Search for the cell housing the specified text and yield its [X, Y] center coordinate. 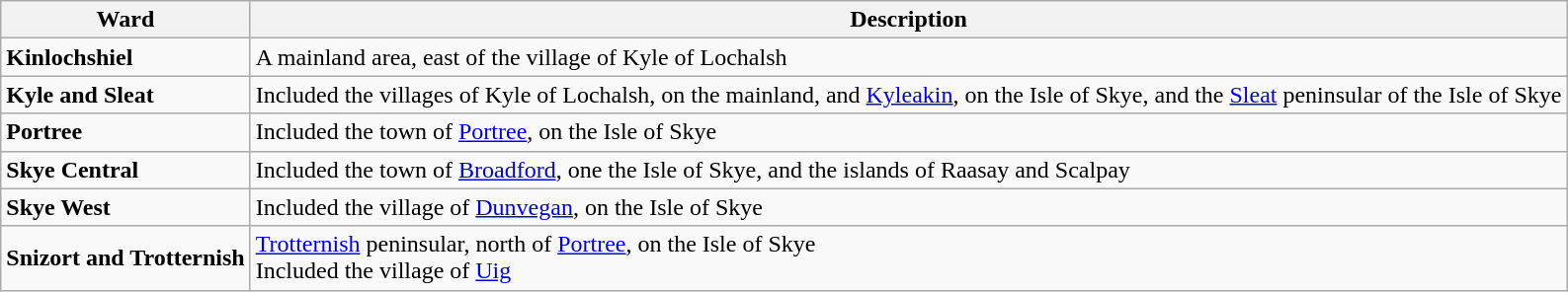
Included the village of Dunvegan, on the Isle of Skye [909, 207]
Skye West [125, 207]
Snizort and Trotternish [125, 258]
Included the villages of Kyle of Lochalsh, on the mainland, and Kyleakin, on the Isle of Skye, and the Sleat peninsular of the Isle of Skye [909, 95]
Ward [125, 20]
Kyle and Sleat [125, 95]
Included the town of Portree, on the Isle of Skye [909, 132]
Skye Central [125, 170]
A mainland area, east of the village of Kyle of Lochalsh [909, 57]
Portree [125, 132]
Trotternish peninsular, north of Portree, on the Isle of Skye Included the village of Uig [909, 258]
Kinlochshiel [125, 57]
Included the town of Broadford, one the Isle of Skye, and the islands of Raasay and Scalpay [909, 170]
Description [909, 20]
